Provide the (x, y) coordinate of the cell's center where the given text is located.  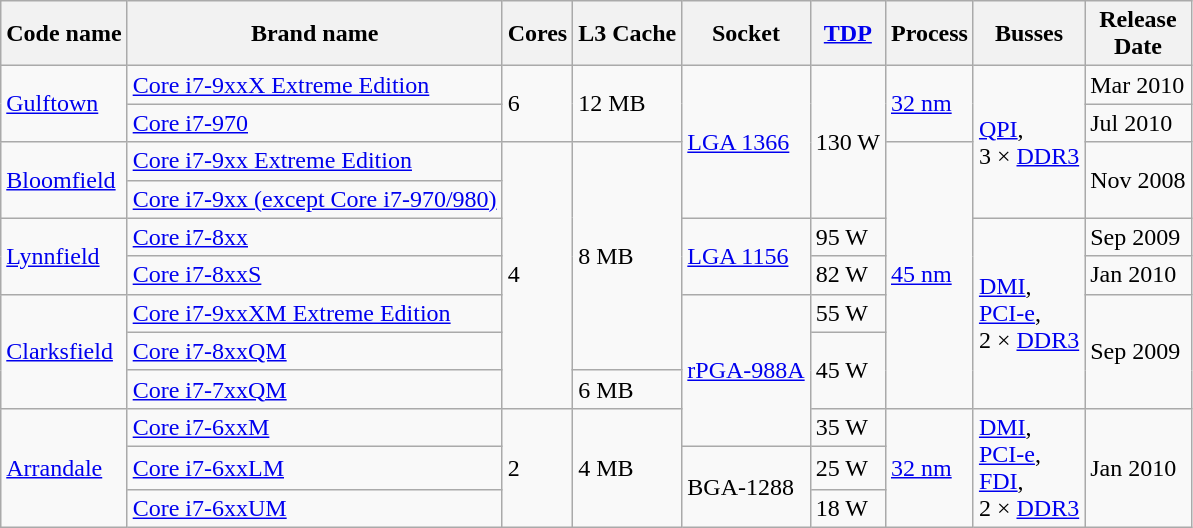
Jul 2010 (1138, 123)
2 (538, 468)
4 (538, 275)
Core i7-8xx (314, 237)
Lynnfield (64, 256)
Mar 2010 (1138, 85)
DMI,PCI-e, FDI, 2 × DDR3 (1028, 468)
L3 Cache (628, 34)
Bloomfield (64, 180)
Cores (538, 34)
25 W (848, 468)
Code name (64, 34)
Arrandale (64, 468)
4 MB (628, 468)
Socket (746, 34)
Core i7-9xxXM Extreme Edition (314, 313)
8 MB (628, 256)
Core i7-970 (314, 123)
55 W (848, 313)
Nov 2008 (1138, 180)
95 W (848, 237)
Clarksfield (64, 351)
LGA 1156 (746, 256)
Core i7-6xxUM (314, 508)
Core i7-7xxQM (314, 389)
rPGA-988A (746, 370)
45 W (848, 370)
130 W (848, 142)
82 W (848, 275)
18 W (848, 508)
Core i7-8xxS (314, 275)
Core i7-6xxLM (314, 468)
6 (538, 104)
45 nm (929, 275)
ReleaseDate (1138, 34)
Core i7-6xxM (314, 427)
Core i7-8xxQM (314, 351)
BGA-1288 (746, 486)
Core i7-9xxX Extreme Edition (314, 85)
Gulftown (64, 104)
QPI, 3 × DDR3 (1028, 142)
35 W (848, 427)
Brand name (314, 34)
6 MB (628, 389)
DMI,PCI-e, 2 × DDR3 (1028, 313)
Busses (1028, 34)
TDP (848, 34)
12 MB (628, 104)
Core i7-9xx Extreme Edition (314, 161)
LGA 1366 (746, 142)
Process (929, 34)
Core i7-9xx (except Core i7-970/980) (314, 199)
